Locate the cell with the specified text and output its (X, Y) center coordinate. 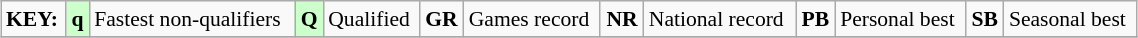
Personal best (900, 19)
GR (442, 19)
Qualified (371, 19)
KEY: (34, 19)
Seasonal best (1070, 19)
NR (622, 19)
National record (720, 19)
Games record (532, 19)
q (78, 19)
PB (816, 19)
Fastest non-qualifiers (192, 19)
Q (309, 19)
SB (985, 19)
